Locate the cell with the specified text and output its [X, Y] center coordinate. 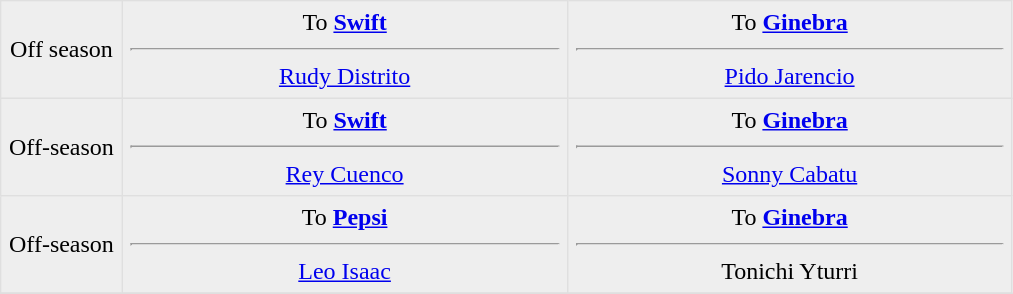
To PepsiLeo Isaac [344, 245]
To SwiftRey Cuenco [344, 147]
To GinebraSonny Cabatu [790, 147]
Off season [62, 50]
To GinebraTonichi Yturri [790, 245]
To SwiftRudy Distrito [344, 50]
To GinebraPido Jarencio [790, 50]
